Locate the cell with the specified text and output its (X, Y) center coordinate. 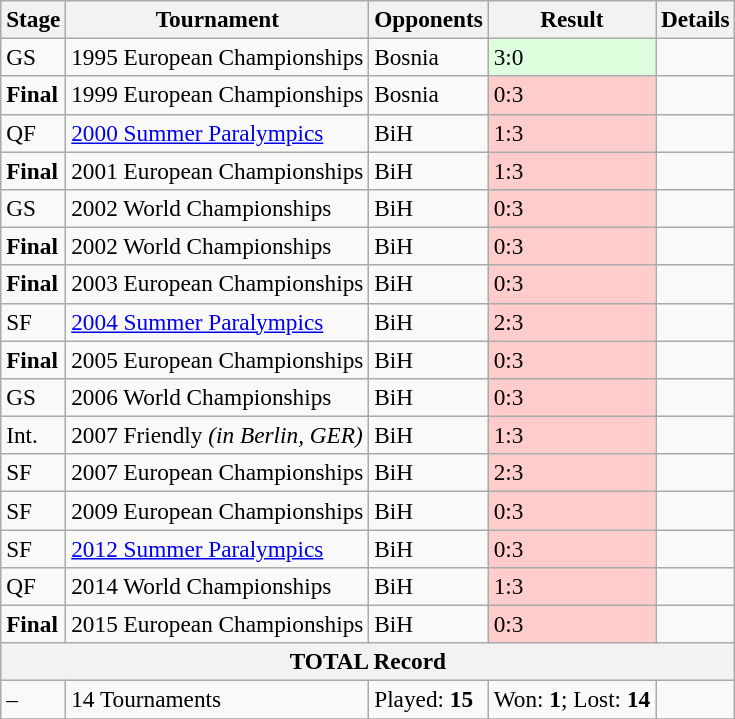
Int. (34, 435)
14 Tournaments (218, 699)
2012 Summer Paralympics (218, 548)
2001 European Championships (218, 170)
Won: 1; Lost: 14 (572, 699)
2007 European Championships (218, 473)
1999 European Championships (218, 95)
Result (572, 19)
1995 European Championships (218, 57)
Stage (34, 19)
– (34, 699)
2005 European Championships (218, 359)
2014 World Championships (218, 586)
2000 Summer Paralympics (218, 133)
2009 European Championships (218, 510)
2015 European Championships (218, 624)
3:0 (572, 57)
2004 Summer Paralympics (218, 322)
Details (696, 19)
2003 European Championships (218, 284)
2006 World Championships (218, 397)
Opponents (428, 19)
Tournament (218, 19)
TOTAL Record (368, 662)
2007 Friendly (in Berlin, GER) (218, 435)
Played: 15 (428, 699)
